Locate the cell with the specified text and output its (x, y) center coordinate. 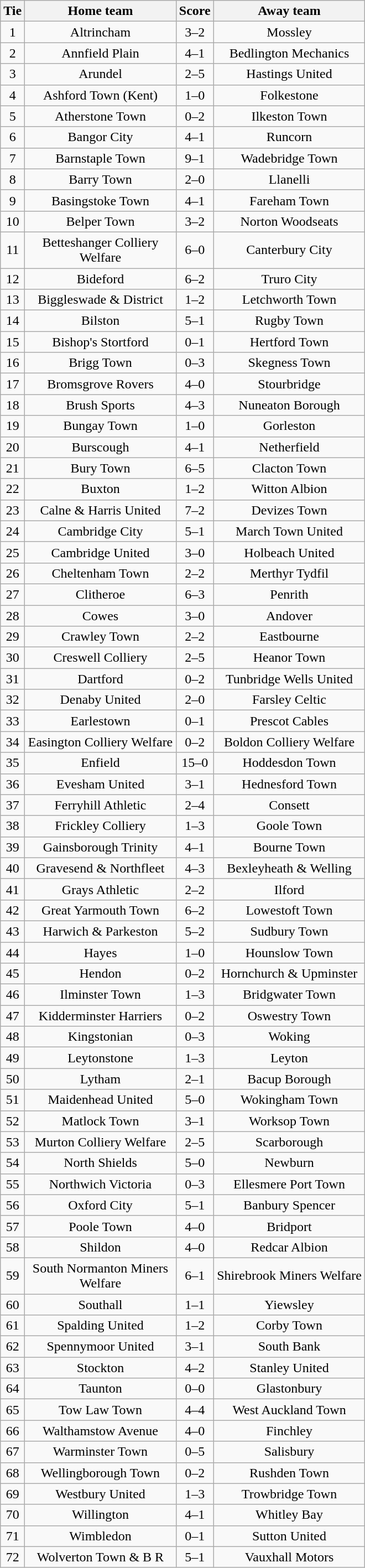
Shildon (101, 1247)
Denaby United (101, 700)
Hoddesdon Town (289, 763)
5–2 (195, 931)
Lowestoft Town (289, 910)
South Bank (289, 1347)
Crawley Town (101, 637)
Hertford Town (289, 342)
4 (13, 95)
South Normanton Miners Welfare (101, 1276)
6–3 (195, 594)
Whitley Bay (289, 1515)
10 (13, 221)
36 (13, 784)
48 (13, 1037)
21 (13, 468)
4–4 (195, 1410)
Biggleswade & District (101, 300)
Bungay Town (101, 426)
Boldon Colliery Welfare (289, 742)
Brush Sports (101, 405)
60 (13, 1304)
42 (13, 910)
Ferryhill Athletic (101, 805)
Betteshanger Colliery Welfare (101, 250)
Hornchurch & Upminster (289, 974)
Wadebridge Town (289, 158)
North Shields (101, 1163)
Enfield (101, 763)
Penrith (289, 594)
Clacton Town (289, 468)
72 (13, 1557)
West Auckland Town (289, 1410)
Worksop Town (289, 1121)
Cowes (101, 616)
Walthamstow Avenue (101, 1431)
25 (13, 552)
Trowbridge Town (289, 1494)
19 (13, 426)
Dartford (101, 679)
Bangor City (101, 137)
Redcar Albion (289, 1247)
1 (13, 32)
Score (195, 11)
53 (13, 1142)
Tunbridge Wells United (289, 679)
Norton Woodseats (289, 221)
59 (13, 1276)
Devizes Town (289, 510)
41 (13, 889)
Lytham (101, 1079)
Home team (101, 11)
Oxford City (101, 1205)
64 (13, 1389)
Cambridge City (101, 531)
Leyton (289, 1058)
30 (13, 658)
2–1 (195, 1079)
39 (13, 847)
6 (13, 137)
Canterbury City (289, 250)
50 (13, 1079)
Heanor Town (289, 658)
Gainsborough Trinity (101, 847)
38 (13, 826)
Altrincham (101, 32)
Prescot Cables (289, 721)
Creswell Colliery (101, 658)
6–1 (195, 1276)
Clitheroe (101, 594)
Leytonstone (101, 1058)
Ilkeston Town (289, 116)
Goole Town (289, 826)
Evesham United (101, 784)
63 (13, 1368)
Kingstonian (101, 1037)
69 (13, 1494)
Tow Law Town (101, 1410)
9 (13, 200)
Spalding United (101, 1326)
Calne & Harris United (101, 510)
Bridport (289, 1226)
Runcorn (289, 137)
Buxton (101, 489)
Bacup Borough (289, 1079)
54 (13, 1163)
Brigg Town (101, 363)
Atherstone Town (101, 116)
57 (13, 1226)
Northwich Victoria (101, 1184)
Andover (289, 616)
Stanley United (289, 1368)
7 (13, 158)
47 (13, 1016)
6–5 (195, 468)
Ellesmere Port Town (289, 1184)
Banbury Spencer (289, 1205)
61 (13, 1326)
2 (13, 53)
Sudbury Town (289, 931)
Farsley Celtic (289, 700)
Skegness Town (289, 363)
Kidderminster Harriers (101, 1016)
Tie (13, 11)
Folkestone (289, 95)
Holbeach United (289, 552)
Southall (101, 1304)
Corby Town (289, 1326)
22 (13, 489)
Bishop's Stortford (101, 342)
Bourne Town (289, 847)
Ashford Town (Kent) (101, 95)
Away team (289, 11)
Easington Colliery Welfare (101, 742)
Yiewsley (289, 1304)
Poole Town (101, 1226)
Stockton (101, 1368)
Hayes (101, 952)
Murton Colliery Welfare (101, 1142)
43 (13, 931)
9–1 (195, 158)
44 (13, 952)
71 (13, 1536)
67 (13, 1452)
Scarborough (289, 1142)
Letchworth Town (289, 300)
12 (13, 278)
4–2 (195, 1368)
Bromsgrove Rovers (101, 384)
Bideford (101, 278)
35 (13, 763)
37 (13, 805)
Bury Town (101, 468)
6–0 (195, 250)
Basingstoke Town (101, 200)
Glastonbury (289, 1389)
Sutton United (289, 1536)
Annfield Plain (101, 53)
Westbury United (101, 1494)
Oswestry Town (289, 1016)
33 (13, 721)
Hounslow Town (289, 952)
29 (13, 637)
70 (13, 1515)
Witton Albion (289, 489)
Barry Town (101, 179)
Woking (289, 1037)
Nuneaton Borough (289, 405)
14 (13, 321)
11 (13, 250)
34 (13, 742)
Bilston (101, 321)
Frickley Colliery (101, 826)
56 (13, 1205)
Spennymoor United (101, 1347)
Arundel (101, 74)
Shirebrook Miners Welfare (289, 1276)
45 (13, 974)
Earlestown (101, 721)
Newburn (289, 1163)
March Town United (289, 531)
58 (13, 1247)
Hastings United (289, 74)
Taunton (101, 1389)
65 (13, 1410)
20 (13, 447)
Eastbourne (289, 637)
Burscough (101, 447)
15–0 (195, 763)
Rugby Town (289, 321)
3 (13, 74)
Consett (289, 805)
27 (13, 594)
7–2 (195, 510)
Maidenhead United (101, 1100)
2–4 (195, 805)
Netherfield (289, 447)
66 (13, 1431)
Bridgwater Town (289, 995)
Gravesend & Northfleet (101, 868)
17 (13, 384)
15 (13, 342)
18 (13, 405)
31 (13, 679)
Ilford (289, 889)
Barnstaple Town (101, 158)
52 (13, 1121)
Merthyr Tydfil (289, 573)
Harwich & Parkeston (101, 931)
23 (13, 510)
Salisbury (289, 1452)
8 (13, 179)
0–5 (195, 1452)
Hendon (101, 974)
5 (13, 116)
Fareham Town (289, 200)
Gorleston (289, 426)
28 (13, 616)
32 (13, 700)
1–1 (195, 1304)
Llanelli (289, 179)
16 (13, 363)
13 (13, 300)
Stourbridge (289, 384)
Matlock Town (101, 1121)
Belper Town (101, 221)
68 (13, 1473)
Bexleyheath & Welling (289, 868)
Willington (101, 1515)
0–0 (195, 1389)
Truro City (289, 278)
Wolverton Town & B R (101, 1557)
Great Yarmouth Town (101, 910)
Wellingborough Town (101, 1473)
46 (13, 995)
24 (13, 531)
Cambridge United (101, 552)
40 (13, 868)
Wokingham Town (289, 1100)
26 (13, 573)
Grays Athletic (101, 889)
Wimbledon (101, 1536)
Warminster Town (101, 1452)
Rushden Town (289, 1473)
Cheltenham Town (101, 573)
62 (13, 1347)
Vauxhall Motors (289, 1557)
Hednesford Town (289, 784)
55 (13, 1184)
49 (13, 1058)
Mossley (289, 32)
51 (13, 1100)
Bedlington Mechanics (289, 53)
Finchley (289, 1431)
Ilminster Town (101, 995)
